Extract the (X, Y) coordinate from the center of the cell holding the provided text.  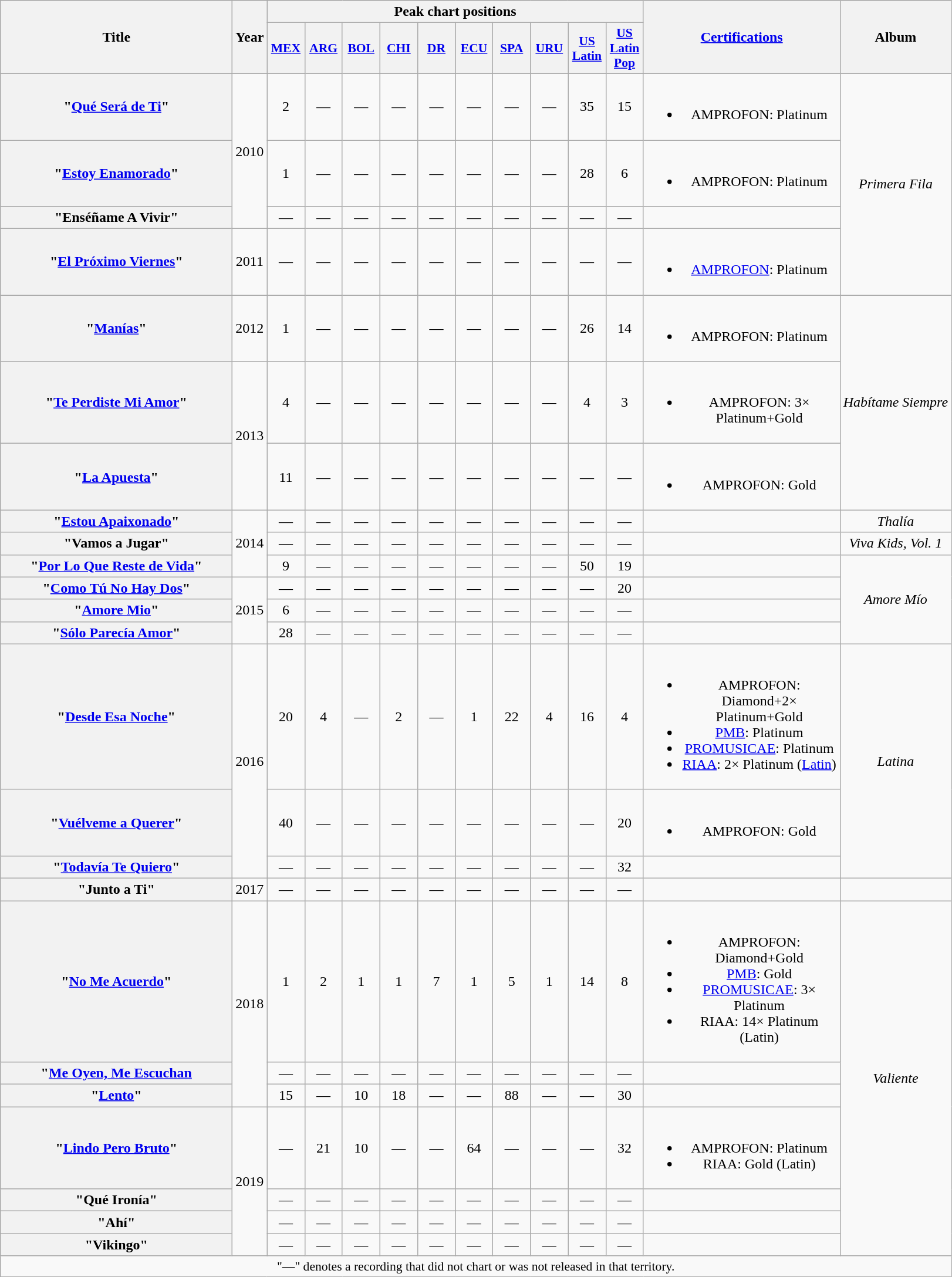
3 (624, 403)
Thalía (896, 521)
2015 (250, 610)
2018 (250, 1004)
21 (323, 1148)
ARG (323, 48)
"Desde Esa Noche" (116, 717)
64 (474, 1148)
35 (587, 107)
"Todavía Te Quiero" (116, 867)
USLatinPop (624, 48)
"Qué Ironía" (116, 1200)
"Qué Será de Ti" (116, 107)
MEX (286, 48)
Amore Mío (896, 599)
"Te Perdiste Mi Amor" (116, 403)
"Ahí" (116, 1222)
Certifications (742, 38)
5 (512, 981)
2012 (250, 329)
2013 (250, 435)
2016 (250, 761)
Year (250, 38)
88 (512, 1096)
"Vamos a Jugar" (116, 543)
"La Apuesta" (116, 477)
11 (286, 477)
AMPROFON: Diamond+GoldPMB: GoldPROMUSICAE: 3× PlatinumRIAA: 14× Platinum (Latin) (742, 981)
18 (399, 1096)
7 (436, 981)
19 (624, 566)
Valiente (896, 1077)
"Sólo Parecía Amor" (116, 633)
"Estoy Enamorado" (116, 173)
"Vuélveme a Querer" (116, 823)
"Manías" (116, 329)
SPA (512, 48)
"No Me Acuerdo" (116, 981)
Habítame Siempre (896, 403)
"—" denotes a recording that did not chart or was not released in that territory. (476, 1266)
"Lindo Pero Bruto" (116, 1148)
URU (549, 48)
"Lento" (116, 1096)
2017 (250, 889)
9 (286, 566)
CHI (399, 48)
"Por Lo Que Reste de Vida" (116, 566)
USLatin (587, 48)
8 (624, 981)
22 (512, 717)
2014 (250, 543)
"Junto a Ti" (116, 889)
30 (624, 1096)
"Estou Apaixonado" (116, 521)
"Como Tú No Hay Dos" (116, 588)
AMPROFON: 3× Platinum+Gold (742, 403)
"El Próximo Viernes" (116, 262)
Primera Fila (896, 184)
2019 (250, 1181)
Viva Kids, Vol. 1 (896, 543)
2010 (250, 151)
AMPROFON: PlatinumRIAA: Gold (Latin) (742, 1148)
Album (896, 38)
Title (116, 38)
DR (436, 48)
BOL (361, 48)
"Me Oyen, Me Escuchan (116, 1073)
"Amore Mio" (116, 610)
2011 (250, 262)
40 (286, 823)
"Enséñame A Vivir" (116, 218)
26 (587, 329)
50 (587, 566)
Latina (896, 761)
AMPROFON: Diamond+2× Platinum+GoldPMB: PlatinumPROMUSICAE: PlatinumRIAA: 2× Platinum (Latin) (742, 717)
"Vikingo" (116, 1245)
Peak chart positions (455, 12)
ECU (474, 48)
16 (587, 717)
